Pinpoint the cell where the given text exists, returning its [x, y] midpoint coordinate. 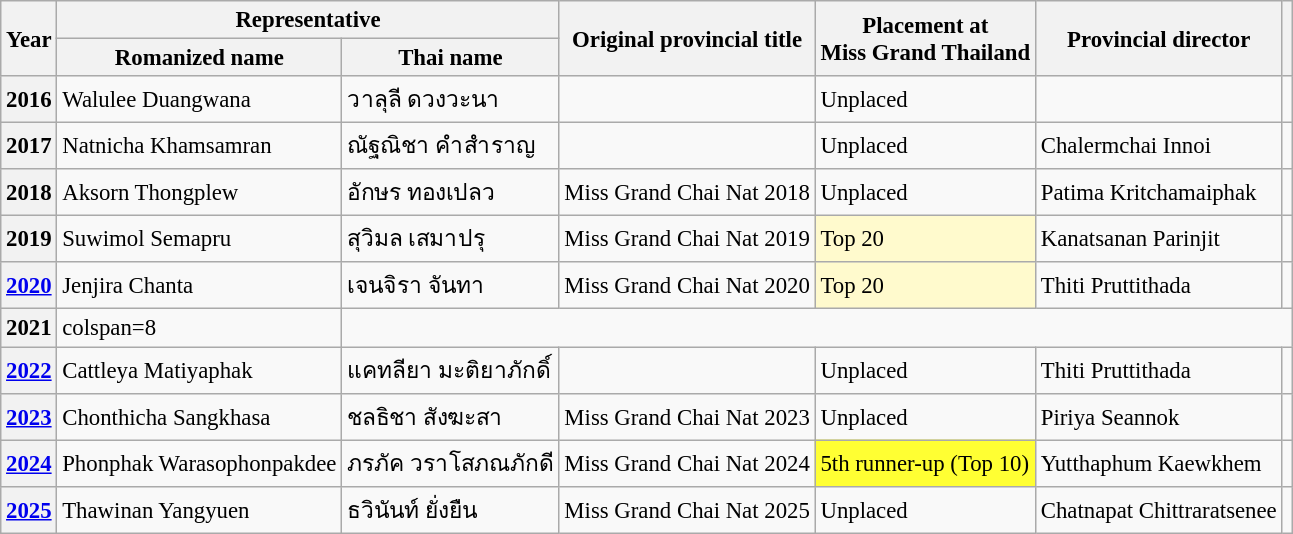
Walulee Duangwana [200, 100]
2020 [29, 286]
แคทลียา มะติยาภักดิ์ [450, 370]
Chalermchai Innoi [1158, 146]
2021 [29, 328]
Original provincial title [687, 38]
Patima Kritchamaiphak [1158, 192]
Representative [308, 20]
2017 [29, 146]
colspan=8 [200, 328]
Miss Grand Chai Nat 2024 [687, 464]
2016 [29, 100]
Cattleya Matiyaphak [200, 370]
Piriya Seannok [1158, 416]
2022 [29, 370]
Chatnapat Chittraratsenee [1158, 510]
Miss Grand Chai Nat 2018 [687, 192]
สุวิมล เสมาปรุ [450, 240]
Romanized name [200, 58]
Provincial director [1158, 38]
2018 [29, 192]
Thai name [450, 58]
Suwimol Semapru [200, 240]
Jenjira Chanta [200, 286]
ณัฐณิชา คำสำราญ [450, 146]
Placement atMiss Grand Thailand [925, 38]
เจนจิรา จันทา [450, 286]
2025 [29, 510]
ชลธิชา สังฆะสา [450, 416]
อักษร ทองเปลว [450, 192]
Natnicha Khamsamran [200, 146]
Year [29, 38]
ธวินันท์ ยั่งยืน [450, 510]
Miss Grand Chai Nat 2019 [687, 240]
2019 [29, 240]
5th runner-up (Top 10) [925, 464]
2023 [29, 416]
2024 [29, 464]
Phonphak Warasophonpakdee [200, 464]
Miss Grand Chai Nat 2023 [687, 416]
Miss Grand Chai Nat 2020 [687, 286]
Chonthicha Sangkhasa [200, 416]
Thawinan Yangyuen [200, 510]
ภรภัค วราโสภณภักดี [450, 464]
วาลุลี ดวงวะนา [450, 100]
Yutthaphum Kaewkhem [1158, 464]
Miss Grand Chai Nat 2025 [687, 510]
Aksorn Thongplew [200, 192]
Kanatsanan Parinjit [1158, 240]
